Extract the (X, Y) coordinate from the center of the cell holding the provided text.  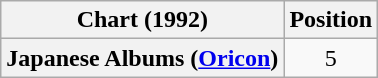
Chart (1992) (142, 20)
5 (331, 58)
Japanese Albums (Oricon) (142, 58)
Position (331, 20)
